Scan for the cell matching the given text and deliver its [x, y] coordinate at center. 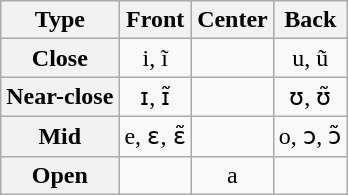
Near-close [60, 97]
Open [60, 175]
u, ũ [310, 58]
a [233, 175]
e, ɛ, ɛ̃ [156, 136]
Close [60, 58]
i, ĩ [156, 58]
Mid [60, 136]
Type [60, 20]
ɪ, ɪ̃ [156, 97]
Back [310, 20]
Center [233, 20]
o, ɔ, ɔ̃ [310, 136]
ʊ, ʊ̃ [310, 97]
Front [156, 20]
